Return (x, y) of the center of cell containing provided text 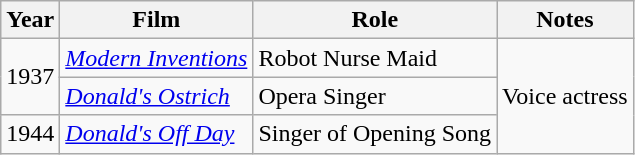
Donald's Off Day (156, 134)
Opera Singer (375, 96)
Role (375, 20)
Modern Inventions (156, 58)
Notes (566, 20)
1944 (30, 134)
Voice actress (566, 96)
Singer of Opening Song (375, 134)
Robot Nurse Maid (375, 58)
Donald's Ostrich (156, 96)
Year (30, 20)
Film (156, 20)
1937 (30, 77)
